Detect which cell encompasses the target text, then output its (X, Y) center coordinate. 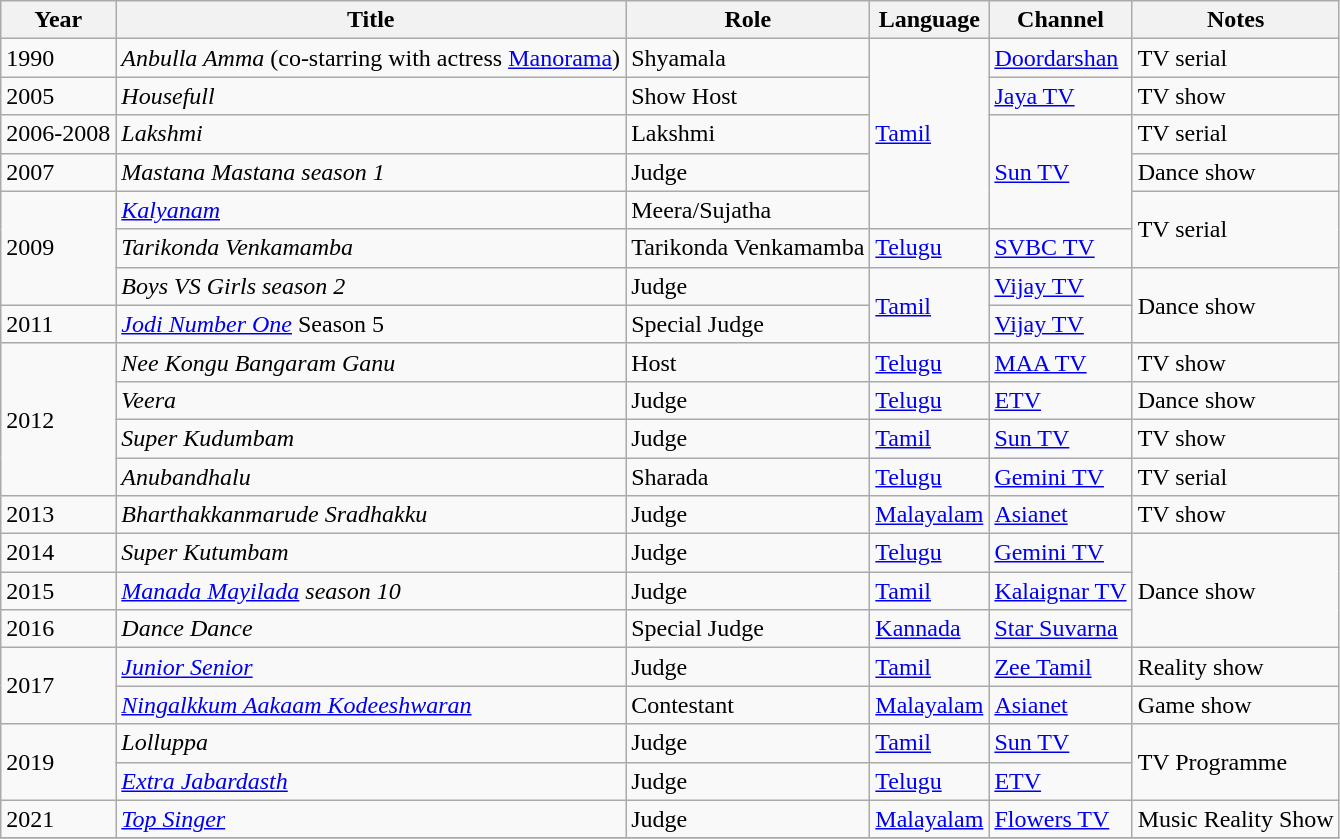
Nee Kongu Bangaram Ganu (371, 362)
Super Kutumbam (371, 553)
2009 (58, 248)
Kalaignar TV (1060, 591)
Show Host (748, 96)
2005 (58, 96)
Doordarshan (1060, 58)
2013 (58, 515)
Ningalkkum Aakaam Kodeeshwaran (371, 705)
Housefull (371, 96)
Contestant (748, 705)
Veera (371, 400)
Meera/Sujatha (748, 210)
Flowers TV (1060, 819)
2016 (58, 629)
Host (748, 362)
Star Suvarna (1060, 629)
Extra Jabardasth (371, 781)
Reality show (1236, 667)
2014 (58, 553)
Notes (1236, 20)
Sharada (748, 477)
Music Reality Show (1236, 819)
2007 (58, 172)
Shyamala (748, 58)
Junior Senior (371, 667)
Lolluppa (371, 743)
Kannada (930, 629)
Game show (1236, 705)
Bharthakkanmarude Sradhakku (371, 515)
Mastana Mastana season 1 (371, 172)
Year (58, 20)
Manada Mayilada season 10 (371, 591)
Zee Tamil (1060, 667)
2019 (58, 762)
Anbulla Amma (co-starring with actress Manorama) (371, 58)
TV Programme (1236, 762)
MAA TV (1060, 362)
2006-2008 (58, 134)
2011 (58, 324)
2017 (58, 686)
Jodi Number One Season 5 (371, 324)
2021 (58, 819)
Dance Dance (371, 629)
Language (930, 20)
Boys VS Girls season 2 (371, 286)
Channel (1060, 20)
Top Singer (371, 819)
Role (748, 20)
1990 (58, 58)
2015 (58, 591)
SVBC TV (1060, 248)
Super Kudumbam (371, 438)
Anubandhalu (371, 477)
Kalyanam (371, 210)
Title (371, 20)
2012 (58, 419)
Jaya TV (1060, 96)
